For the text-containing cell, return its midpoint in (x, y) coordinate format. 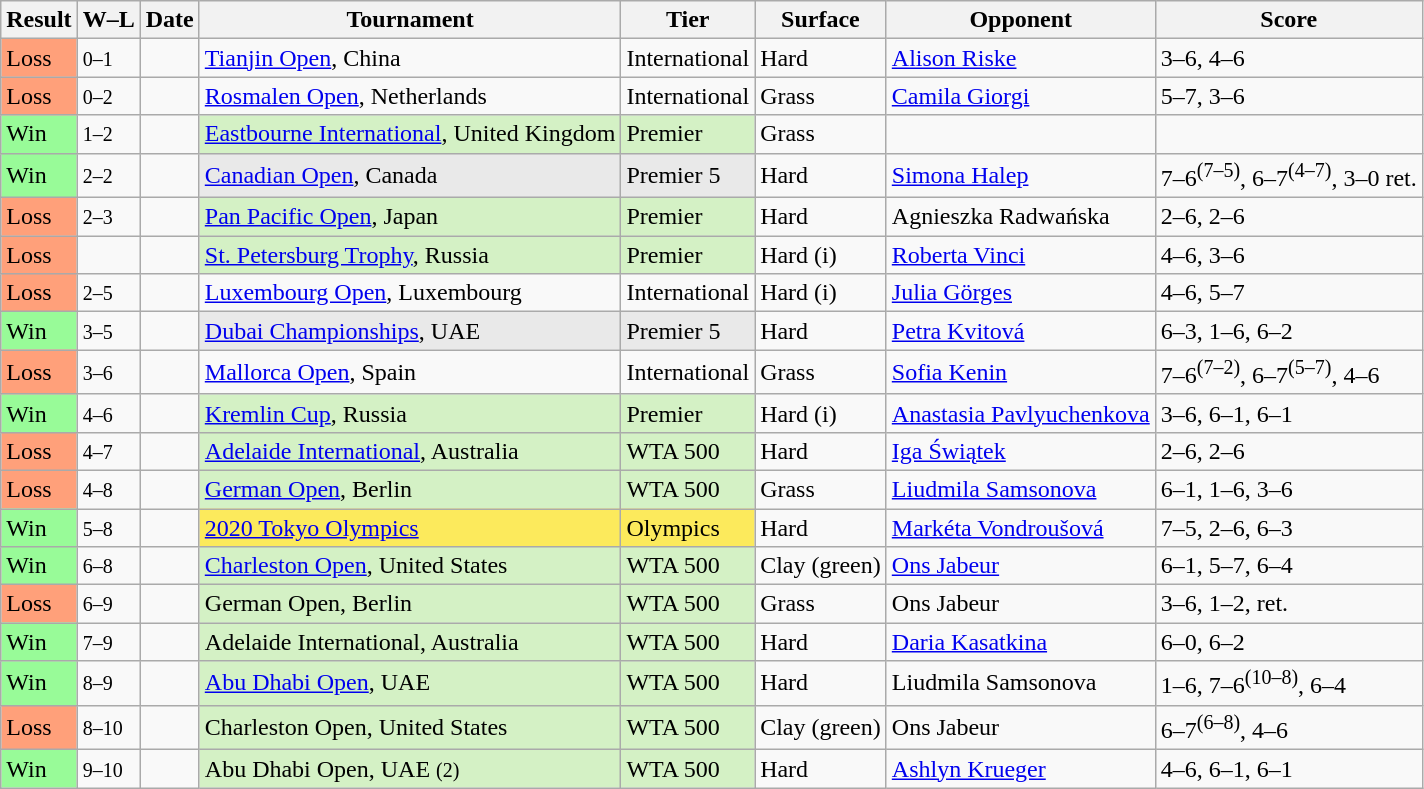
6–8 (108, 566)
6–1, 5–7, 6–4 (1288, 566)
Daria Kasatkina (1020, 642)
0–2 (108, 96)
Result (39, 20)
4–6 (108, 413)
Surface (821, 20)
W–L (108, 20)
Julia Görges (1020, 293)
7–6(7–2), 6–7(5–7), 4–6 (1288, 372)
Agnieszka Radwańska (1020, 217)
Luxembourg Open, Luxembourg (410, 293)
3–6, 1–2, ret. (1288, 604)
Alison Riske (1020, 58)
9–10 (108, 769)
Ashlyn Krueger (1020, 769)
4–8 (108, 489)
Dubai Championships, UAE (410, 331)
4–6, 3–6 (1288, 255)
Opponent (1020, 20)
6–3, 1–6, 6–2 (1288, 331)
Camila Giorgi (1020, 96)
7–6(7–5), 6–7(4–7), 3–0 ret. (1288, 176)
1–2 (108, 134)
6–0, 6–2 (1288, 642)
0–1 (108, 58)
Pan Pacific Open, Japan (410, 217)
Tier (688, 20)
Abu Dhabi Open, UAE (410, 684)
2–2 (108, 176)
Eastbourne International, United Kingdom (410, 134)
Mallorca Open, Spain (410, 372)
6–1, 1–6, 3–6 (1288, 489)
5–8 (108, 528)
7–5, 2–6, 6–3 (1288, 528)
Score (1288, 20)
6–9 (108, 604)
7–9 (108, 642)
3–6, 6–1, 6–1 (1288, 413)
4–7 (108, 451)
8–9 (108, 684)
Kremlin Cup, Russia (410, 413)
Iga Świątek (1020, 451)
Sofia Kenin (1020, 372)
5–7, 3–6 (1288, 96)
Petra Kvitová (1020, 331)
Anastasia Pavlyuchenkova (1020, 413)
3–6 (108, 372)
6–7(6–8), 4–6 (1288, 728)
8–10 (108, 728)
Olympics (688, 528)
Markéta Vondroušová (1020, 528)
4–6, 5–7 (1288, 293)
Abu Dhabi Open, UAE (2) (410, 769)
St. Petersburg Trophy, Russia (410, 255)
3–6, 4–6 (1288, 58)
1–6, 7–6(10–8), 6–4 (1288, 684)
Rosmalen Open, Netherlands (410, 96)
Tianjin Open, China (410, 58)
2020 Tokyo Olympics (410, 528)
Date (170, 20)
4–6, 6–1, 6–1 (1288, 769)
Tournament (410, 20)
2–5 (108, 293)
Simona Halep (1020, 176)
Canadian Open, Canada (410, 176)
3–5 (108, 331)
2–3 (108, 217)
Roberta Vinci (1020, 255)
